Determine the [x, y] coordinate at the center of the cell enclosing the given text.  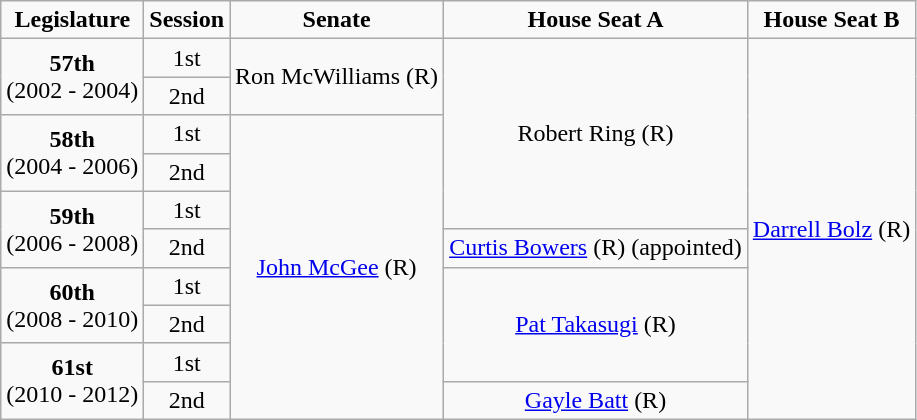
Session [187, 20]
60th (2008 - 2010) [72, 305]
Senate [337, 20]
Gayle Batt (R) [596, 400]
61st (2010 - 2012) [72, 381]
Legislature [72, 20]
House Seat A [596, 20]
Ron McWilliams (R) [337, 77]
Pat Takasugi (R) [596, 324]
Darrell Bolz (R) [831, 230]
House Seat B [831, 20]
59th (2006 - 2008) [72, 229]
Robert Ring (R) [596, 134]
58th (2004 - 2006) [72, 153]
57th (2002 - 2004) [72, 77]
John McGee (R) [337, 267]
Curtis Bowers (R) (appointed) [596, 248]
